Pinpoint the cell where the given text exists, returning its [x, y] midpoint coordinate. 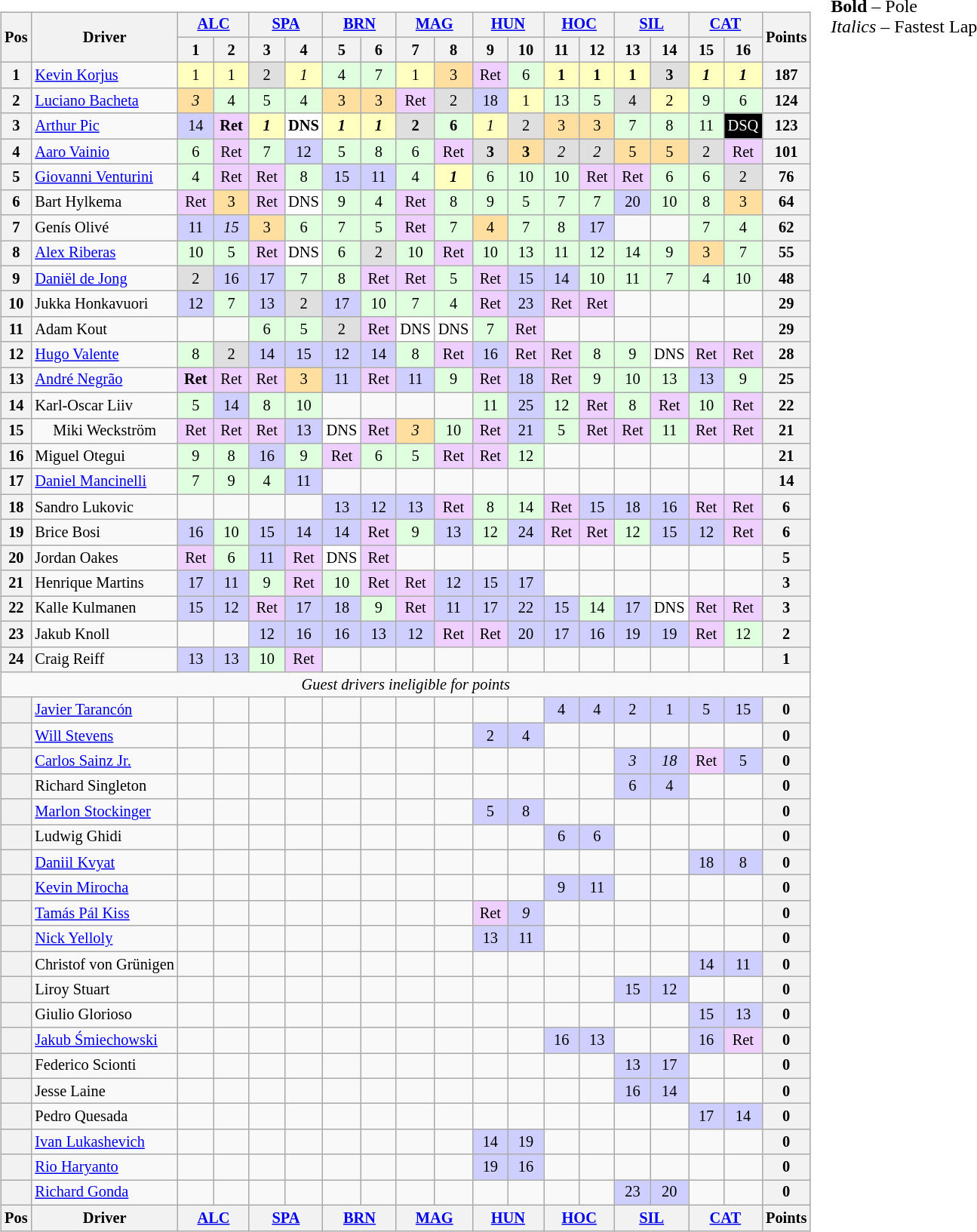
123 [786, 126]
62 [786, 228]
48 [786, 278]
Carlos Sainz Jr. [104, 761]
Genís Olivé [104, 228]
Jukka Honkavuori [104, 304]
55 [786, 253]
Hugo Valente [104, 355]
Karl-Oscar Liiv [104, 405]
Alex Riberas [104, 253]
Aaro Vainio [104, 152]
Jakub Śmiechowski [104, 1040]
Kevin Mirocha [104, 888]
187 [786, 75]
Javier Tarancón [104, 710]
Pedro Quesada [104, 1117]
Will Stevens [104, 736]
101 [786, 152]
Daniel Mancinelli [104, 481]
Adam Kout [104, 330]
Federico Scionti [104, 1066]
Kalle Kulmanen [104, 609]
124 [786, 101]
Bart Hylkema [104, 202]
Jordan Oakes [104, 558]
Sandro Lukovic [104, 507]
Jakub Knoll [104, 634]
André Negrão [104, 380]
64 [786, 202]
Miki Weckström [104, 431]
Giovanni Venturini [104, 177]
Jesse Laine [104, 1091]
Richard Gonda [104, 1193]
Nick Yelloly [104, 939]
Luciano Bacheta [104, 101]
Ivan Lukashevich [104, 1142]
Miguel Otegui [104, 456]
Ludwig Ghidi [104, 837]
Giulio Glorioso [104, 1015]
Arthur Pic [104, 126]
Marlon Stockinger [104, 812]
28 [786, 355]
Rio Haryanto [104, 1167]
Daniël de Jong [104, 278]
Craig Reiff [104, 659]
DSQ [743, 126]
Daniil Kvyat [104, 862]
Christof von Grünigen [104, 964]
76 [786, 177]
Henrique Martins [104, 583]
Brice Bosi [104, 533]
Liroy Stuart [104, 990]
Guest drivers ineligible for points [406, 685]
Richard Singleton [104, 786]
Kevin Korjus [104, 75]
Tamás Pál Kiss [104, 914]
